Return [X, Y] of the center of cell containing provided text 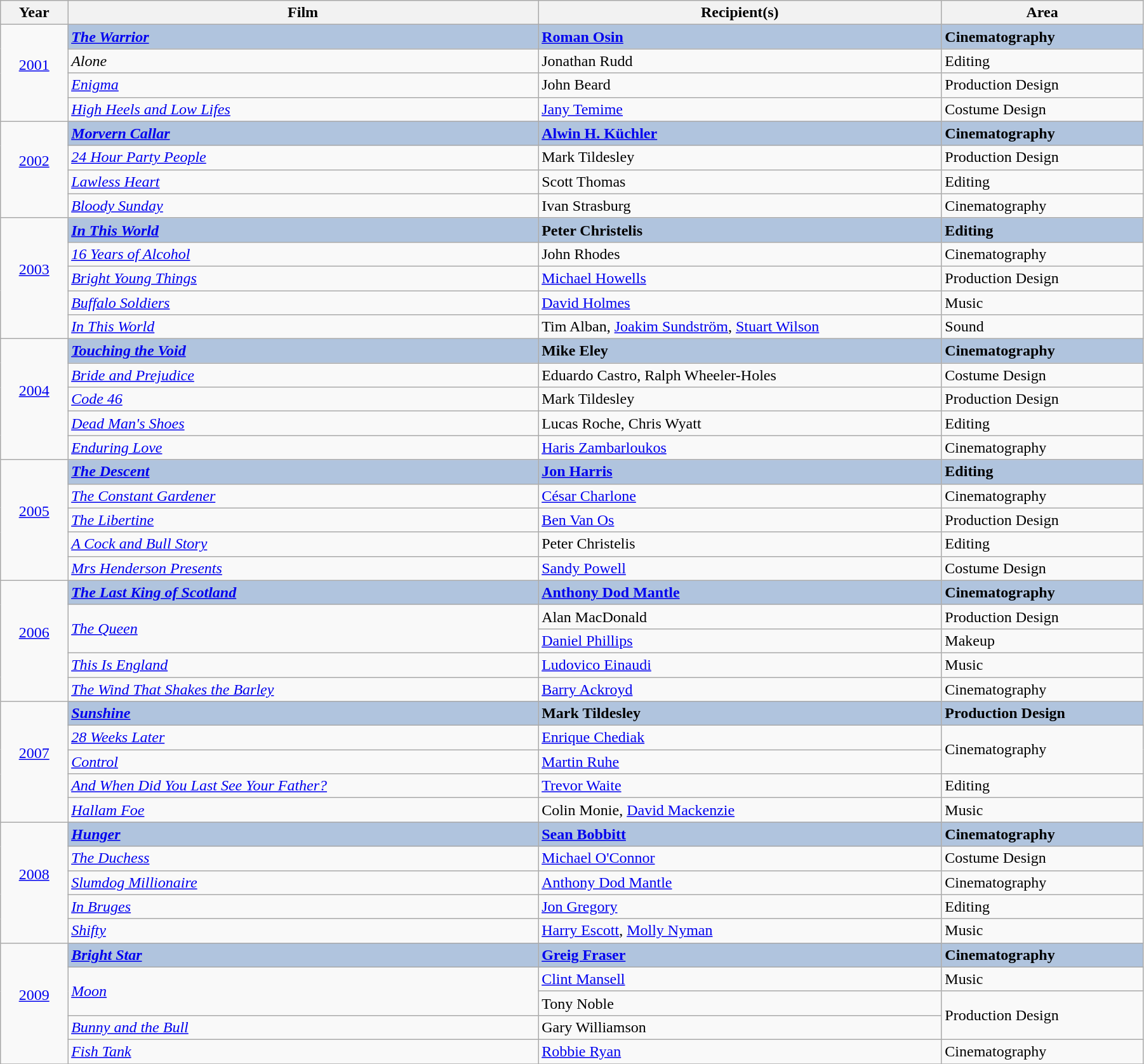
And When Did You Last See Your Father? [303, 786]
Morvern Callar [303, 133]
Sean Bobbitt [740, 834]
Makeup [1042, 641]
Barry Ackroyd [740, 689]
16 Years of Alcohol [303, 254]
Trevor Waite [740, 786]
The Duchess [303, 858]
Eduardo Castro, Ralph Wheeler-Holes [740, 375]
Jon Gregory [740, 907]
Ludovico Einaudi [740, 665]
Tim Alban, Joakim Sundström, Stuart Wilson [740, 327]
David Holmes [740, 303]
The Descent [303, 472]
High Heels and Low Lifes [303, 109]
2004 [34, 399]
In Bruges [303, 907]
Alwin H. Küchler [740, 133]
2001 [34, 73]
Alan MacDonald [740, 616]
The Queen [303, 628]
Martin Ruhe [740, 762]
Michael Howells [740, 278]
2007 [34, 762]
The Wind That Shakes the Barley [303, 689]
2009 [34, 1003]
Control [303, 762]
Bloody Sunday [303, 206]
Hunger [303, 834]
24 Hour Party People [303, 157]
John Rhodes [740, 254]
Enigma [303, 85]
Enrique Chediak [740, 738]
Hallam Foe [303, 810]
Robbie Ryan [740, 1051]
Jon Harris [740, 472]
Clint Mansell [740, 979]
Sound [1042, 327]
Mrs Henderson Presents [303, 568]
Scott Thomas [740, 182]
2008 [34, 882]
Colin Monie, David Mackenzie [740, 810]
The Last King of Scotland [303, 592]
Mike Eley [740, 351]
Alone [303, 61]
John Beard [740, 85]
Michael O'Connor [740, 858]
Jany Temime [740, 109]
Bride and Prejudice [303, 375]
Film [303, 13]
28 Weeks Later [303, 738]
Area [1042, 13]
Enduring Love [303, 448]
Sandy Powell [740, 568]
Greig Fraser [740, 955]
Bright Young Things [303, 278]
Buffalo Soldiers [303, 303]
Harry Escott, Molly Nyman [740, 931]
Shifty [303, 931]
Gary Williamson [740, 1027]
This Is England [303, 665]
Daniel Phillips [740, 641]
Haris Zambarloukos [740, 448]
Recipient(s) [740, 13]
The Warrior [303, 37]
The Libertine [303, 520]
César Charlone [740, 496]
Ben Van Os [740, 520]
Fish Tank [303, 1051]
Moon [303, 991]
Code 46 [303, 399]
2003 [34, 278]
Touching the Void [303, 351]
2005 [34, 520]
Bunny and the Bull [303, 1027]
Dead Man's Shoes [303, 423]
Lawless Heart [303, 182]
2002 [34, 170]
Roman Osin [740, 37]
Ivan Strasburg [740, 206]
A Cock and Bull Story [303, 544]
Bright Star [303, 955]
Sunshine [303, 714]
Slumdog Millionaire [303, 882]
Tony Noble [740, 1003]
Year [34, 13]
The Constant Gardener [303, 496]
2006 [34, 641]
Jonathan Rudd [740, 61]
Lucas Roche, Chris Wyatt [740, 423]
